Extract the [X, Y] coordinate from the center of the cell holding the provided text.  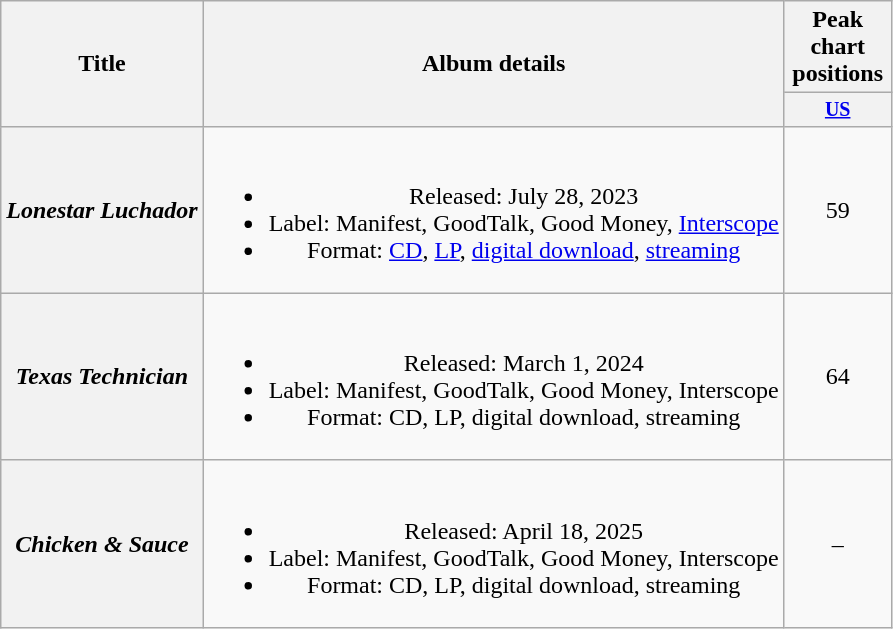
Title [102, 64]
US [838, 110]
Chicken & Sauce [102, 544]
Released: July 28, 2023Label: Manifest, GoodTalk, Good Money, InterscopeFormat: CD, LP, digital download, streaming [494, 210]
Peak chartpositions [838, 47]
– [838, 544]
Album details [494, 64]
Lonestar Luchador [102, 210]
59 [838, 210]
Released: March 1, 2024Label: Manifest, GoodTalk, Good Money, InterscopeFormat: CD, LP, digital download, streaming [494, 376]
Texas Technician [102, 376]
Released: April 18, 2025Label: Manifest, GoodTalk, Good Money, InterscopeFormat: CD, LP, digital download, streaming [494, 544]
64 [838, 376]
